Determine the [x, y] coordinate at the center of the cell enclosing the given text.  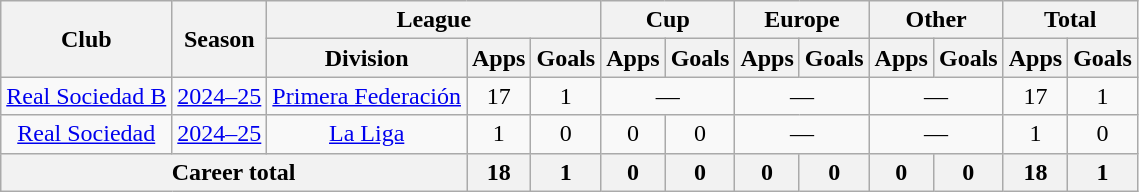
Europe [802, 20]
Real Sociedad [86, 134]
Season [220, 39]
Cup [668, 20]
Real Sociedad B [86, 96]
League [434, 20]
Primera Federación [367, 96]
Other [936, 20]
La Liga [367, 134]
Club [86, 39]
Career total [234, 172]
Total [1070, 20]
Division [367, 58]
